Detect which cell encompasses the target text, then output its [X, Y] center coordinate. 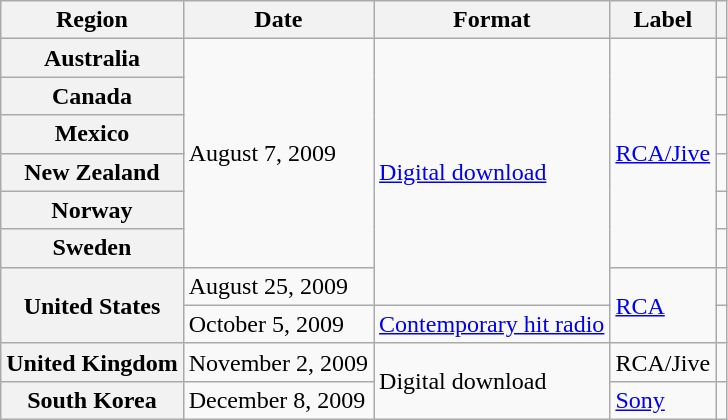
Date [278, 20]
United States [92, 305]
Mexico [92, 134]
South Korea [92, 400]
RCA [663, 305]
Norway [92, 210]
Sweden [92, 248]
Canada [92, 96]
December 8, 2009 [278, 400]
Australia [92, 58]
Region [92, 20]
August 25, 2009 [278, 286]
Sony [663, 400]
November 2, 2009 [278, 362]
Label [663, 20]
Contemporary hit radio [492, 324]
August 7, 2009 [278, 153]
October 5, 2009 [278, 324]
New Zealand [92, 172]
United Kingdom [92, 362]
Format [492, 20]
